Extract the [X, Y] coordinate from the center of the cell holding the provided text.  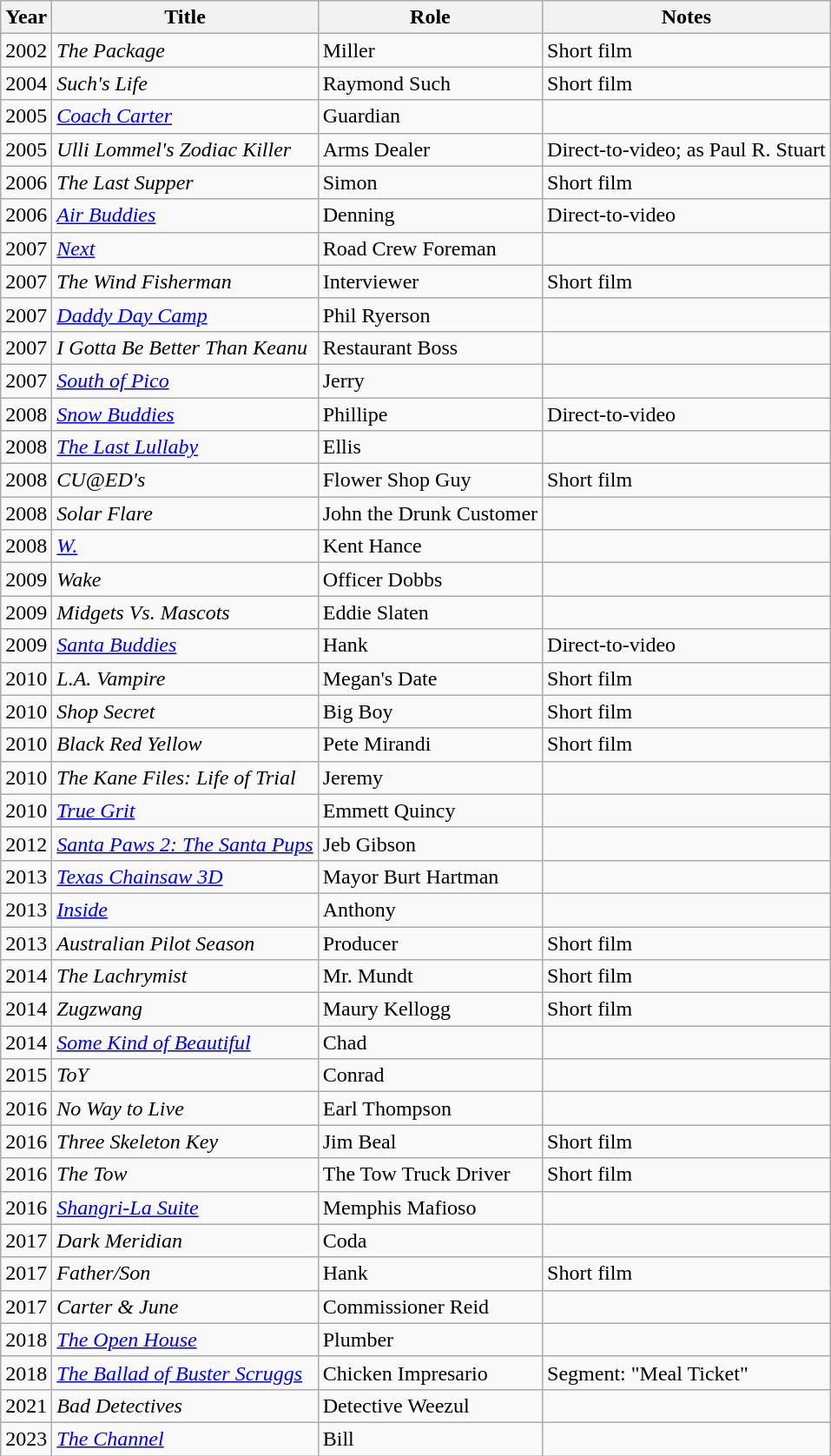
The Package [185, 50]
Phillipe [430, 414]
Officer Dobbs [430, 579]
Anthony [430, 910]
CU@ED's [185, 480]
Memphis Mafioso [430, 1208]
The Lachrymist [185, 976]
L.A. Vampire [185, 678]
Guardian [430, 116]
Bad Detectives [185, 1406]
Black Red Yellow [185, 745]
Inside [185, 910]
Commissioner Reid [430, 1307]
Carter & June [185, 1307]
Midgets Vs. Mascots [185, 612]
Ellis [430, 447]
Kent Hance [430, 546]
Producer [430, 943]
Road Crew Foreman [430, 248]
Coda [430, 1241]
Santa Paws 2: The Santa Pups [185, 844]
Zugzwang [185, 1009]
Eddie Slaten [430, 612]
Chicken Impresario [430, 1373]
2002 [26, 50]
Earl Thompson [430, 1109]
Air Buddies [185, 215]
Shangri-La Suite [185, 1208]
Title [185, 17]
Such's Life [185, 83]
Plumber [430, 1340]
Ulli Lommel's Zodiac Killer [185, 149]
The Tow [185, 1175]
Australian Pilot Season [185, 943]
The Tow Truck Driver [430, 1175]
True Grit [185, 811]
Emmett Quincy [430, 811]
2015 [26, 1075]
2021 [26, 1406]
The Last Lullaby [185, 447]
Phil Ryerson [430, 314]
Jerry [430, 381]
Jeb Gibson [430, 844]
Bill [430, 1439]
Chad [430, 1042]
Next [185, 248]
Pete Mirandi [430, 745]
2012 [26, 844]
Role [430, 17]
Santa Buddies [185, 645]
Direct-to-video; as Paul R. Stuart [687, 149]
Daddy Day Camp [185, 314]
Notes [687, 17]
Restaurant Boss [430, 347]
The Wind Fisherman [185, 281]
Maury Kellogg [430, 1009]
W. [185, 546]
Texas Chainsaw 3D [185, 877]
Mr. Mundt [430, 976]
Shop Secret [185, 711]
South of Pico [185, 381]
Mayor Burt Hartman [430, 877]
Three Skeleton Key [185, 1142]
Segment: "Meal Ticket" [687, 1373]
The Last Supper [185, 182]
Jim Beal [430, 1142]
Denning [430, 215]
John the Drunk Customer [430, 513]
Detective Weezul [430, 1406]
The Kane Files: Life of Trial [185, 778]
Year [26, 17]
Wake [185, 579]
The Open House [185, 1340]
Father/Son [185, 1274]
Snow Buddies [185, 414]
2004 [26, 83]
No Way to Live [185, 1109]
Simon [430, 182]
Some Kind of Beautiful [185, 1042]
Jeremy [430, 778]
Big Boy [430, 711]
Flower Shop Guy [430, 480]
Conrad [430, 1075]
Miller [430, 50]
2023 [26, 1439]
Raymond Such [430, 83]
Dark Meridian [185, 1241]
ToY [185, 1075]
Megan's Date [430, 678]
I Gotta Be Better Than Keanu [185, 347]
Interviewer [430, 281]
Solar Flare [185, 513]
Arms Dealer [430, 149]
The Channel [185, 1439]
The Ballad of Buster Scruggs [185, 1373]
Coach Carter [185, 116]
